Identify which cell holds the provided text, then report its [X, Y] central coordinate. 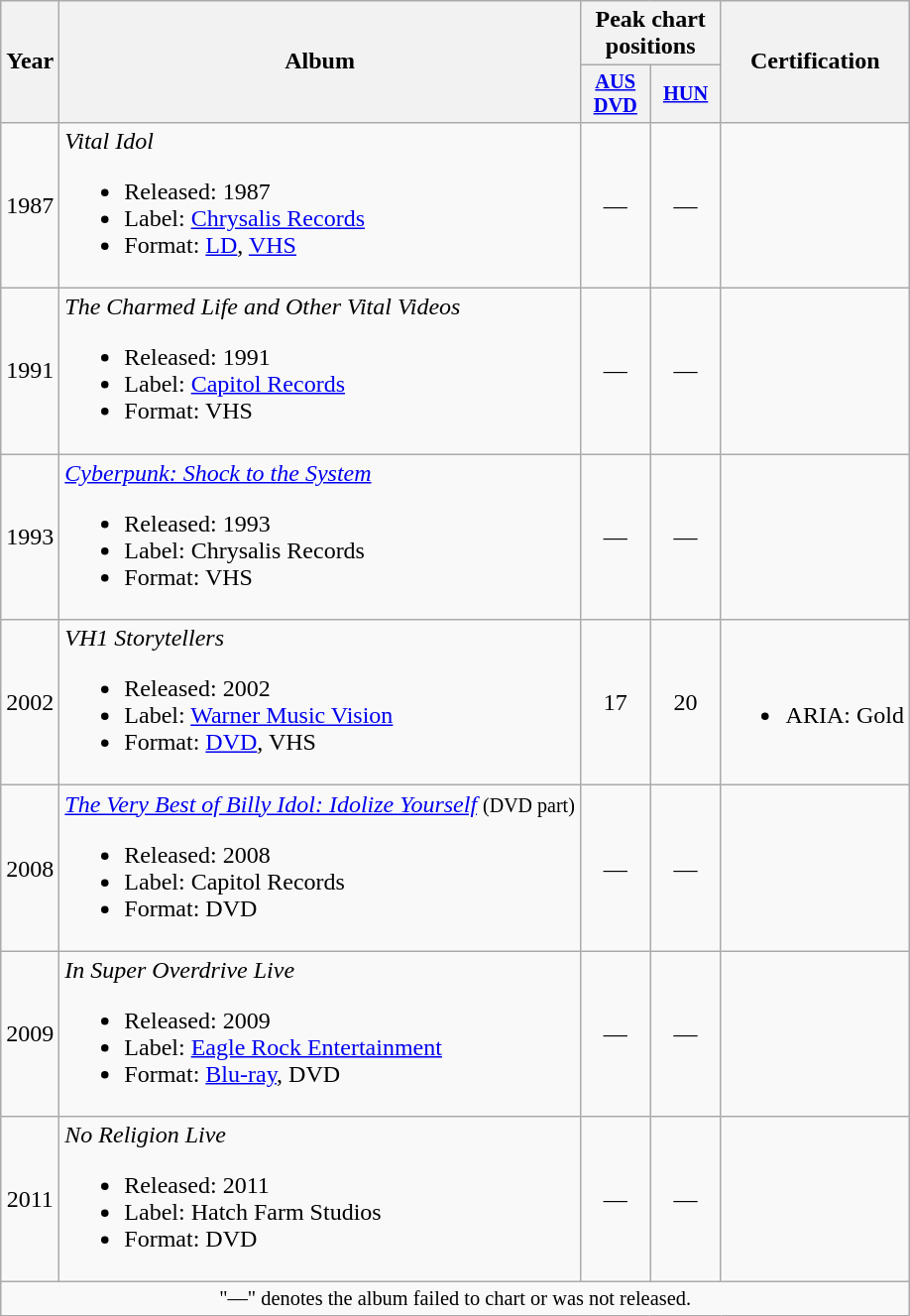
"—" denotes the album failed to chart or was not released. [456, 1299]
The Very Best of Billy Idol: Idolize Yourself (DVD part)Released: 2008Label: Capitol RecordsFormat: DVD [320, 869]
Certification [815, 61]
1987 [30, 204]
20 [686, 702]
2009 [30, 1033]
AUSDVD [615, 94]
Peak chart positions [650, 34]
ARIA: Gold [815, 702]
Cyberpunk: Shock to the SystemReleased: 1993Label: Chrysalis RecordsFormat: VHS [320, 538]
2008 [30, 869]
No Religion LiveReleased: 2011Label: Hatch Farm StudiosFormat: DVD [320, 1200]
1991 [30, 371]
The Charmed Life and Other Vital VideosReleased: 1991Label: Capitol RecordsFormat: VHS [320, 371]
In Super Overdrive LiveReleased: 2009Label: Eagle Rock EntertainmentFormat: Blu-ray, DVD [320, 1033]
17 [615, 702]
Album [320, 61]
VH1 StorytellersReleased: 2002Label: Warner Music VisionFormat: DVD, VHS [320, 702]
HUN [686, 94]
2002 [30, 702]
Vital IdolReleased: 1987Label: Chrysalis RecordsFormat: LD, VHS [320, 204]
Year [30, 61]
1993 [30, 538]
2011 [30, 1200]
